Capture the cell that displays the provided text and extract its [X, Y] central coordinate. 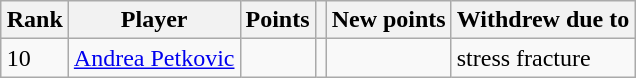
Rank [34, 20]
Withdrew due to [543, 20]
stress fracture [543, 58]
Player [154, 20]
Points [278, 20]
Andrea Petkovic [154, 58]
New points [388, 20]
10 [34, 58]
